Scan for the cell matching the given text and deliver its (X, Y) coordinate at center. 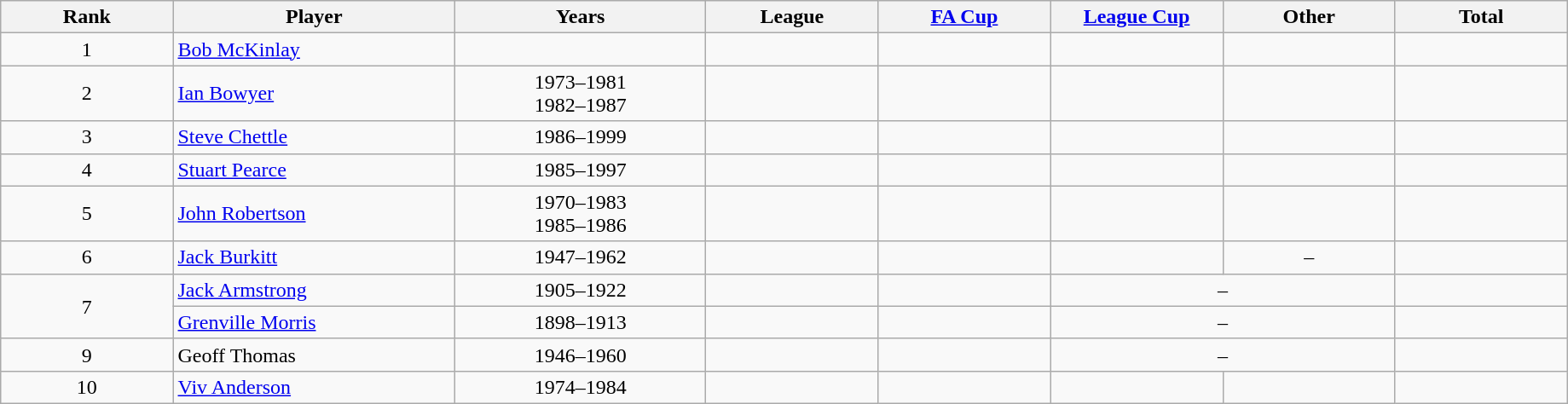
1905–1922 (581, 290)
3 (87, 137)
Geoff Thomas (314, 355)
Steve Chettle (314, 137)
6 (87, 257)
2 (87, 94)
1898–1913 (581, 322)
Other (1309, 17)
League (792, 17)
7 (87, 306)
FA Cup (964, 17)
1970–19831985–1986 (581, 213)
1947–1962 (581, 257)
5 (87, 213)
Player (314, 17)
1946–1960 (581, 355)
1 (87, 49)
1986–1999 (581, 137)
Viv Anderson (314, 387)
Grenville Morris (314, 322)
1985–1997 (581, 170)
Total (1481, 17)
Years (581, 17)
Jack Armstrong (314, 290)
1973–19811982–1987 (581, 94)
League Cup (1137, 17)
Bob McKinlay (314, 49)
1974–1984 (581, 387)
4 (87, 170)
John Robertson (314, 213)
Stuart Pearce (314, 170)
9 (87, 355)
10 (87, 387)
Jack Burkitt (314, 257)
Rank (87, 17)
Ian Bowyer (314, 94)
